Search for the cell housing the specified text and yield its (X, Y) center coordinate. 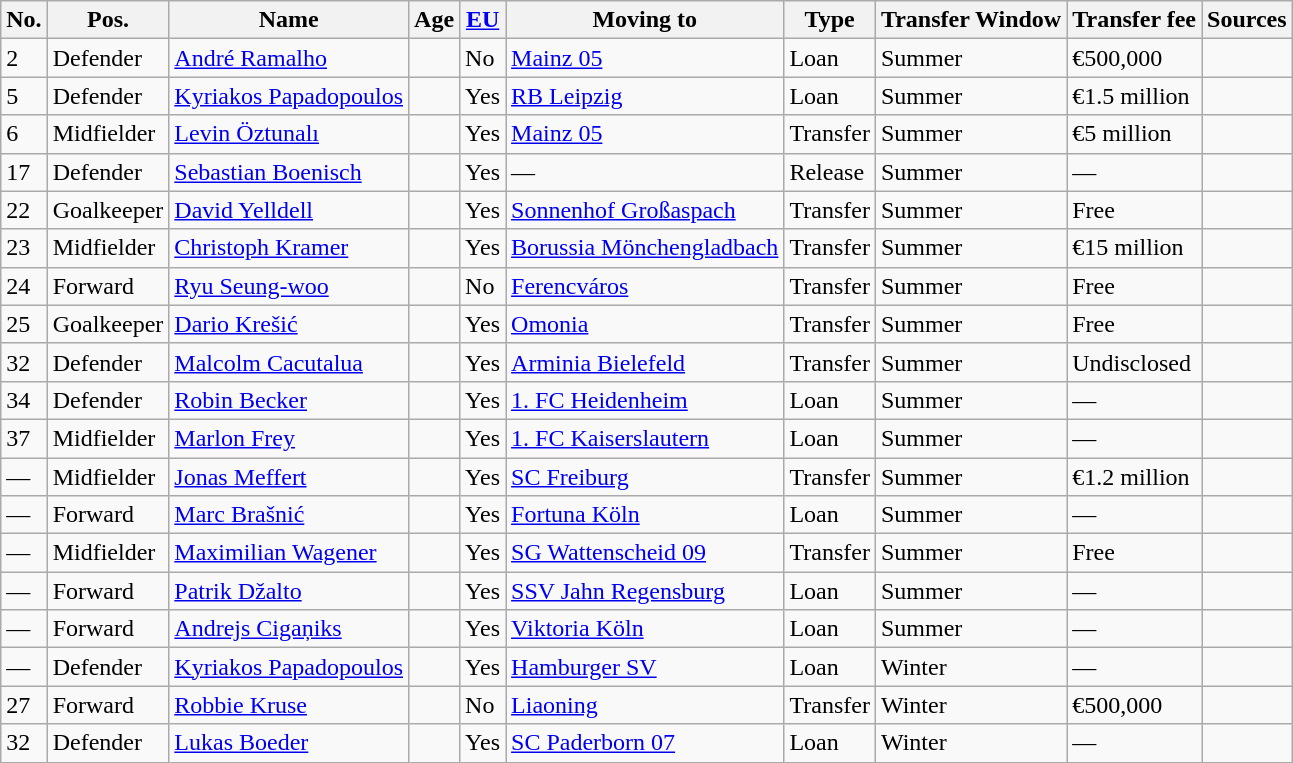
25 (24, 324)
Lukas Boeder (289, 743)
Liaoning (645, 705)
34 (24, 400)
Jonas Meffert (289, 477)
Patrik Džalto (289, 591)
Andrejs Cigaņiks (289, 629)
Malcolm Cacutalua (289, 362)
No. (24, 20)
Sonnenhof Großaspach (645, 210)
Pos. (108, 20)
Christoph Kramer (289, 248)
27 (24, 705)
Sources (1248, 20)
EU (483, 20)
Robbie Kruse (289, 705)
37 (24, 438)
Arminia Bielefeld (645, 362)
Marc Brašnić (289, 515)
€1.2 million (1134, 477)
Levin Öztunalı (289, 134)
1. FC Kaiserslautern (645, 438)
€5 million (1134, 134)
5 (24, 96)
SC Paderborn 07 (645, 743)
Ferencváros (645, 286)
Transfer Window (970, 20)
Maximilian Wagener (289, 553)
Moving to (645, 20)
Type (830, 20)
Name (289, 20)
David Yelldell (289, 210)
Transfer fee (1134, 20)
Release (830, 172)
Dario Krešić (289, 324)
23 (24, 248)
Robin Becker (289, 400)
22 (24, 210)
Ryu Seung-woo (289, 286)
17 (24, 172)
24 (24, 286)
Borussia Mönchengladbach (645, 248)
Sebastian Boenisch (289, 172)
Omonia (645, 324)
RB Leipzig (645, 96)
Age (434, 20)
€1.5 million (1134, 96)
Viktoria Köln (645, 629)
6 (24, 134)
Fortuna Köln (645, 515)
€15 million (1134, 248)
SG Wattenscheid 09 (645, 553)
André Ramalho (289, 58)
2 (24, 58)
Hamburger SV (645, 667)
SSV Jahn Regensburg (645, 591)
1. FC Heidenheim (645, 400)
Marlon Frey (289, 438)
Undisclosed (1134, 362)
SC Freiburg (645, 477)
